Detect which cell encompasses the target text, then output its [X, Y] center coordinate. 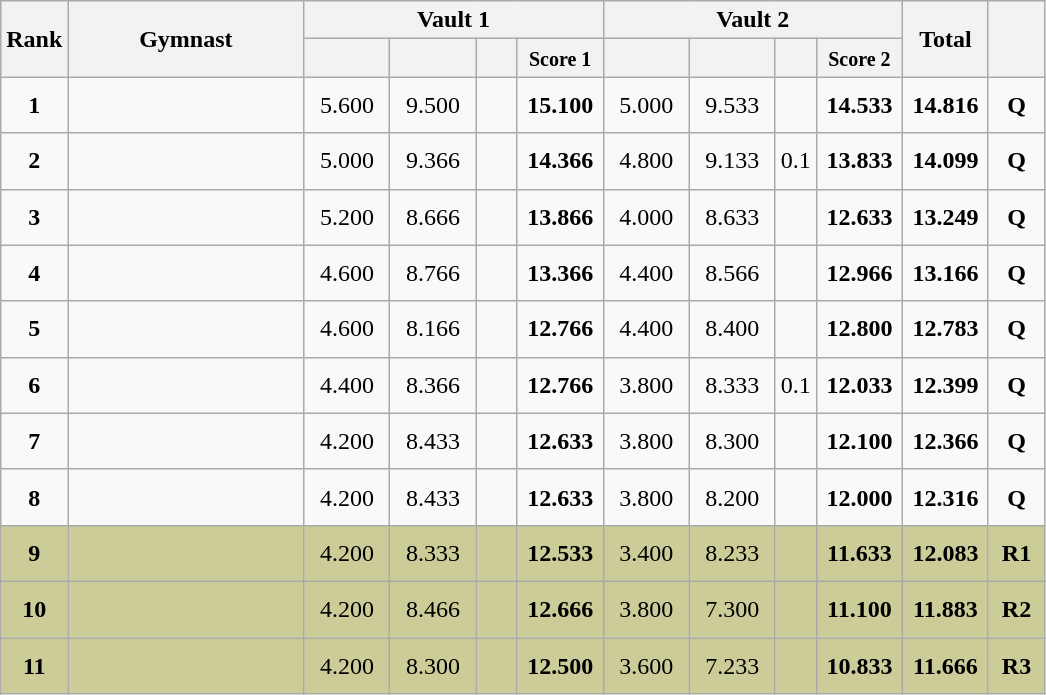
12.666 [560, 609]
3.600 [646, 666]
11.666 [945, 666]
8.200 [732, 497]
9.533 [732, 105]
13.366 [560, 273]
1 [34, 105]
R3 [1016, 666]
3.400 [646, 553]
Vault 1 [454, 20]
11.633 [859, 553]
12.000 [859, 497]
11 [34, 666]
8.666 [433, 217]
9.366 [433, 161]
8.233 [732, 553]
12.100 [859, 441]
R2 [1016, 609]
Total [945, 39]
12.399 [945, 385]
4 [34, 273]
14.533 [859, 105]
5.600 [347, 105]
8 [34, 497]
6 [34, 385]
13.166 [945, 273]
4.000 [646, 217]
Rank [34, 39]
12.783 [945, 329]
2 [34, 161]
13.249 [945, 217]
11.883 [945, 609]
5 [34, 329]
8.566 [732, 273]
Vault 2 [752, 20]
9.133 [732, 161]
10 [34, 609]
Gymnast [186, 39]
13.866 [560, 217]
12.366 [945, 441]
14.099 [945, 161]
Score 1 [560, 58]
4.800 [646, 161]
8.400 [732, 329]
13.833 [859, 161]
R1 [1016, 553]
7 [34, 441]
9.500 [433, 105]
8.466 [433, 609]
12.500 [560, 666]
8.766 [433, 273]
12.966 [859, 273]
11.100 [859, 609]
7.300 [732, 609]
14.816 [945, 105]
Score 2 [859, 58]
10.833 [859, 666]
8.166 [433, 329]
15.100 [560, 105]
7.233 [732, 666]
12.800 [859, 329]
5.200 [347, 217]
12.533 [560, 553]
12.316 [945, 497]
14.366 [560, 161]
9 [34, 553]
12.083 [945, 553]
3 [34, 217]
8.633 [732, 217]
12.033 [859, 385]
8.366 [433, 385]
